Return (X, Y) of the center of cell containing provided text 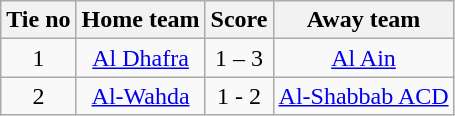
1 (38, 58)
Al Ain (364, 58)
1 - 2 (239, 96)
Score (239, 20)
2 (38, 96)
Al-Wahda (140, 96)
Home team (140, 20)
Tie no (38, 20)
Al Dhafra (140, 58)
Away team (364, 20)
Al-Shabbab ACD (364, 96)
1 – 3 (239, 58)
